Output the [X, Y] coordinate of the center of the cell containing the given text.  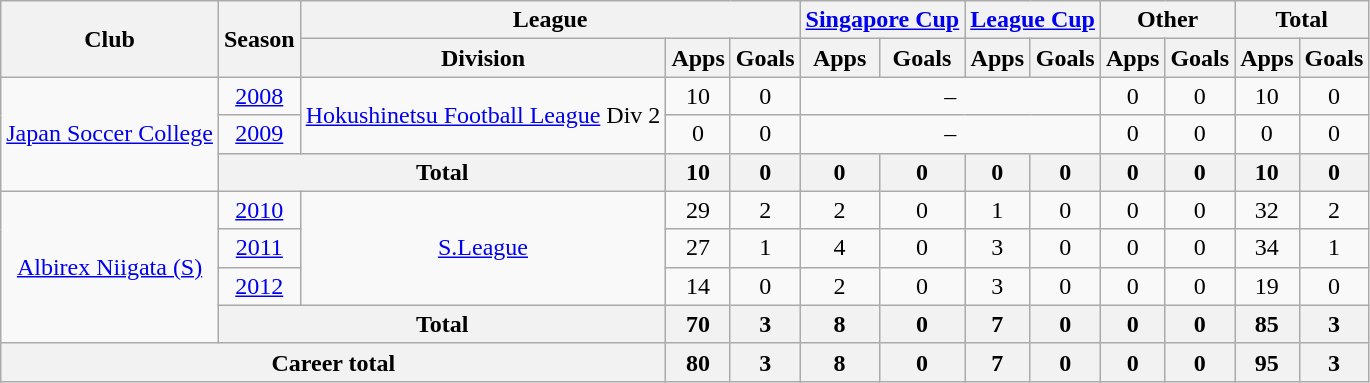
32 [1267, 210]
Club [110, 39]
Career total [334, 362]
Hokushinetsu Football League Div 2 [483, 115]
19 [1267, 286]
2008 [259, 96]
2010 [259, 210]
70 [698, 324]
Division [483, 58]
4 [840, 248]
85 [1267, 324]
Singapore Cup [882, 20]
95 [1267, 362]
League [550, 20]
Other [1167, 20]
2012 [259, 286]
34 [1267, 248]
2011 [259, 248]
League Cup [1033, 20]
Japan Soccer College [110, 134]
29 [698, 210]
S.League [483, 248]
Season [259, 39]
14 [698, 286]
Albirex Niigata (S) [110, 267]
27 [698, 248]
80 [698, 362]
2009 [259, 134]
